Identify which cell holds the provided text, then report its [x, y] central coordinate. 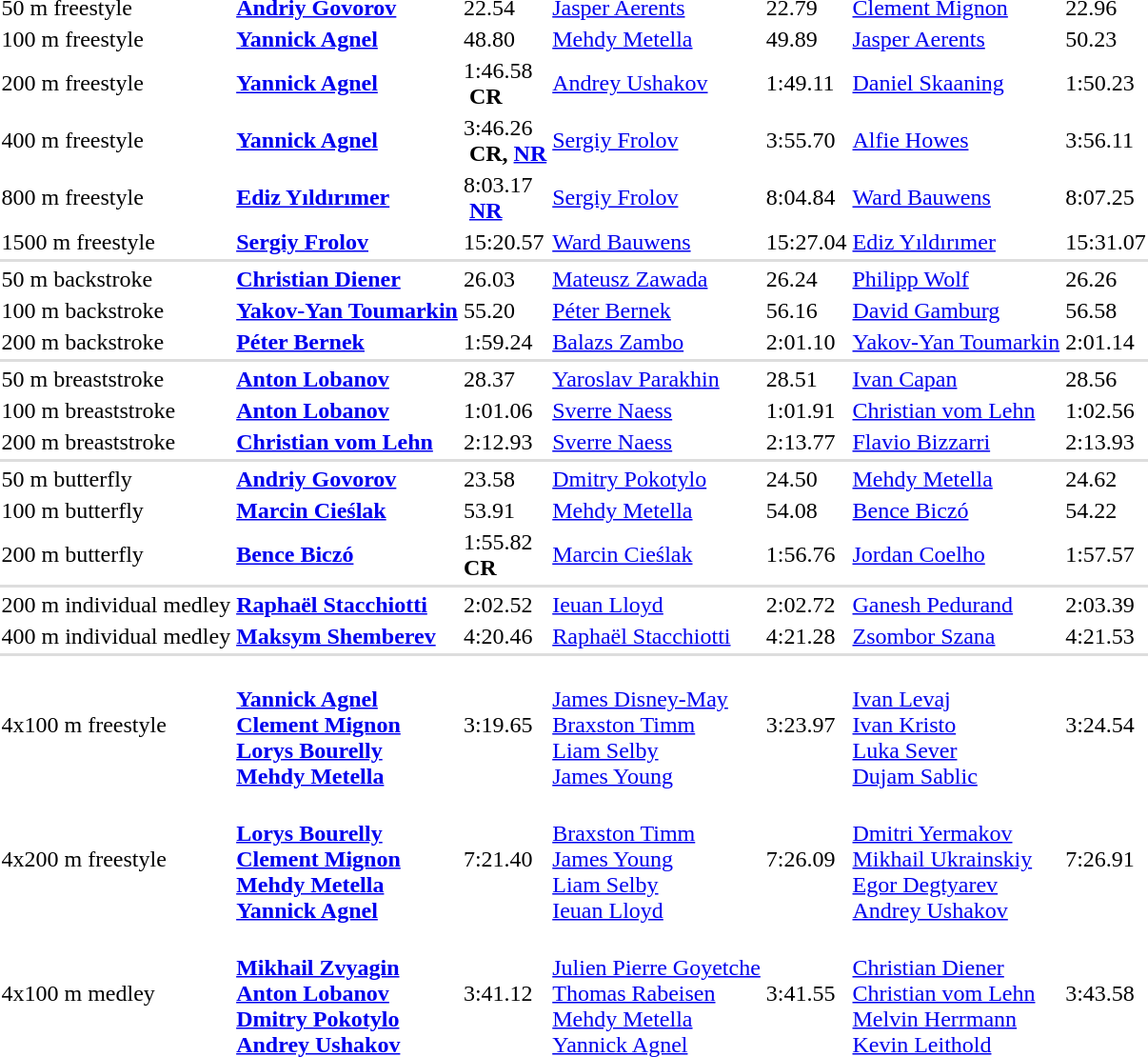
Braxston TimmJames YoungLiam SelbyIeuan Lloyd [657, 859]
1:49.11 [806, 84]
1:55.82 CR [505, 554]
4:21.53 [1106, 636]
3:19.65 [505, 725]
Ivan Capan [956, 379]
2:01.14 [1106, 342]
7:21.40 [505, 859]
28.51 [806, 379]
Ganesh Pedurand [956, 605]
100 m breaststroke [116, 410]
Dmitri YermakovMikhail UkrainskiyEgor DegtyarevAndrey Ushakov [956, 859]
1:02.56 [1106, 410]
26.03 [505, 279]
4:21.28 [806, 636]
3:56.11 [1106, 141]
24.50 [806, 479]
56.58 [1106, 310]
26.26 [1106, 279]
1:01.91 [806, 410]
100 m freestyle [116, 39]
1:01.06 [505, 410]
1:57.57 [1106, 554]
55.20 [505, 310]
Christian Diener [347, 279]
26.24 [806, 279]
Dmitry Pokotylo [657, 479]
400 m individual medley [116, 636]
28.56 [1106, 379]
4x200 m freestyle [116, 859]
1:59.24 [505, 342]
15:27.04 [806, 242]
200 m breaststroke [116, 442]
Alfie Howes [956, 141]
56.16 [806, 310]
200 m individual medley [116, 605]
2:02.72 [806, 605]
50 m butterfly [116, 479]
7:26.91 [1106, 859]
100 m backstroke [116, 310]
28.37 [505, 379]
49.89 [806, 39]
2:12.93 [505, 442]
Andriy Govorov [347, 479]
4x100 m freestyle [116, 725]
3:24.54 [1106, 725]
200 m freestyle [116, 84]
200 m butterfly [116, 554]
Lorys BourellyClement MignonMehdy MetellaYannick Agnel [347, 859]
2:13.93 [1106, 442]
24.62 [1106, 479]
50 m breaststroke [116, 379]
15:31.07 [1106, 242]
8:07.25 [1106, 198]
4:20.46 [505, 636]
Zsombor Szana [956, 636]
Ieuan Lloyd [657, 605]
400 m freestyle [116, 141]
Balazs Zambo [657, 342]
Mateusz Zawada [657, 279]
50 m backstroke [116, 279]
3:55.70 [806, 141]
Andrey Ushakov [657, 84]
Maksym Shemberev [347, 636]
100 m butterfly [116, 510]
David Gamburg [956, 310]
Daniel Skaaning [956, 84]
1:56.76 [806, 554]
James Disney-MayBraxston TimmLiam SelbyJames Young [657, 725]
15:20.57 [505, 242]
2:01.10 [806, 342]
Ivan LevajIvan KristoLuka SeverDujam Sablic [956, 725]
Yaroslav Parakhin [657, 379]
1:46.58 CR [505, 84]
8:03.17 NR [505, 198]
200 m backstroke [116, 342]
3:46.26 CR, NR [505, 141]
Jordan Coelho [956, 554]
54.22 [1106, 510]
23.58 [505, 479]
54.08 [806, 510]
53.91 [505, 510]
2:03.39 [1106, 605]
50.23 [1106, 39]
2:13.77 [806, 442]
Philipp Wolf [956, 279]
48.80 [505, 39]
1:50.23 [1106, 84]
1500 m freestyle [116, 242]
2:02.52 [505, 605]
7:26.09 [806, 859]
Yannick AgnelClement MignonLorys BourellyMehdy Metella [347, 725]
8:04.84 [806, 198]
Flavio Bizzarri [956, 442]
3:23.97 [806, 725]
Jasper Aerents [956, 39]
800 m freestyle [116, 198]
